Capture the cell that displays the provided text and extract its (X, Y) central coordinate. 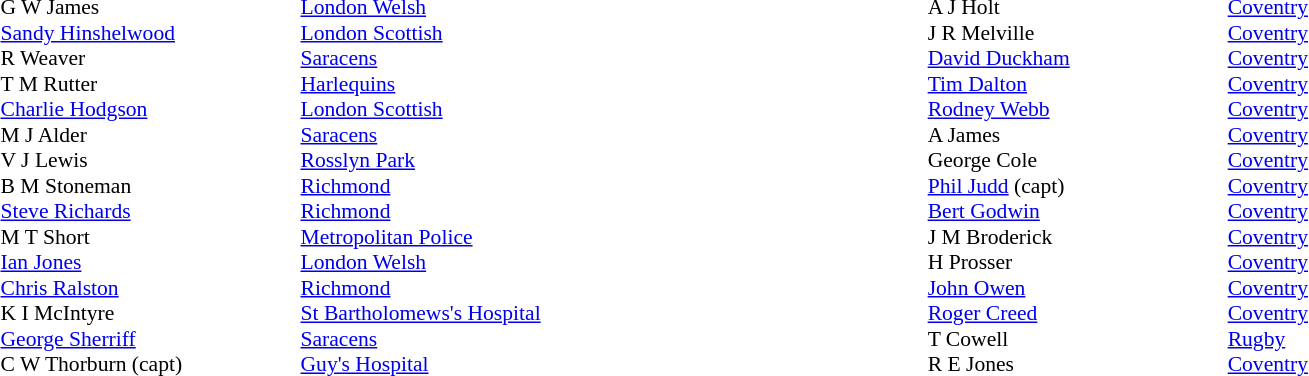
George Cole (1078, 161)
Rosslyn Park (420, 161)
Roger Creed (1078, 313)
Charlie Hodgson (150, 109)
David Duckham (1078, 59)
V J Lewis (150, 161)
Metropolitan Police (420, 237)
Phil Judd (capt) (1078, 186)
Ian Jones (150, 263)
K I McIntyre (150, 313)
B M Stoneman (150, 186)
J R Melville (1078, 33)
T Cowell (1078, 339)
Steve Richards (150, 211)
T M Rutter (150, 84)
Tim Dalton (1078, 84)
Rodney Webb (1078, 109)
M J Alder (150, 135)
J M Broderick (1078, 237)
Harlequins (420, 84)
Chris Ralston (150, 288)
Sandy Hinshelwood (150, 33)
London Welsh (420, 263)
George Sherriff (150, 339)
R Weaver (150, 59)
St Bartholomews's Hospital (420, 313)
A James (1078, 135)
Rugby (1268, 339)
H Prosser (1078, 263)
M T Short (150, 237)
Bert Godwin (1078, 211)
John Owen (1078, 288)
